Find where the given text appears and provide that cell's center as (x, y) coordinate. 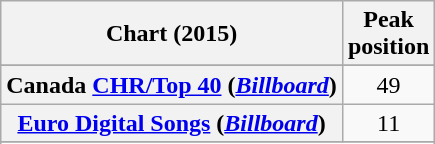
Canada CHR/Top 40 (Billboard) (172, 85)
Chart (2015) (172, 34)
49 (388, 85)
11 (388, 123)
Euro Digital Songs (Billboard) (172, 123)
Peakposition (388, 34)
